Locate the cell with the specified text and output its [X, Y] center coordinate. 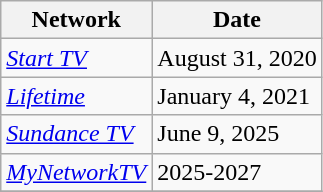
June 9, 2025 [237, 134]
Lifetime [76, 96]
2025-2027 [237, 172]
Network [76, 20]
Sundance TV [76, 134]
MyNetworkTV [76, 172]
Start TV [76, 58]
August 31, 2020 [237, 58]
January 4, 2021 [237, 96]
Date [237, 20]
